Find where the given text appears and provide that cell's center as (x, y) coordinate. 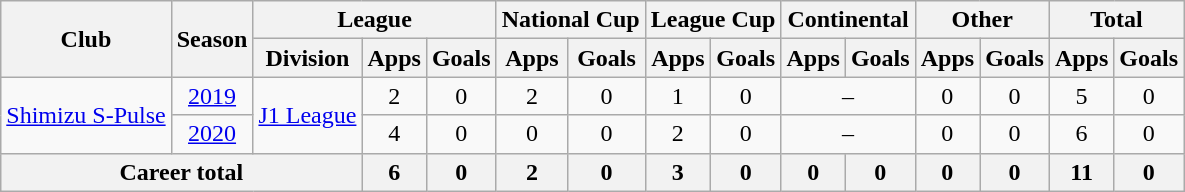
5 (1081, 96)
1 (678, 96)
11 (1081, 172)
Season (212, 39)
Division (308, 58)
Other (982, 20)
Total (1116, 20)
Club (86, 39)
League Cup (713, 20)
National Cup (570, 20)
Continental (848, 20)
League (374, 20)
4 (394, 134)
Career total (182, 172)
2019 (212, 96)
3 (678, 172)
Shimizu S-Pulse (86, 115)
J1 League (308, 115)
2020 (212, 134)
